Scan for the cell matching the given text and deliver its (X, Y) coordinate at center. 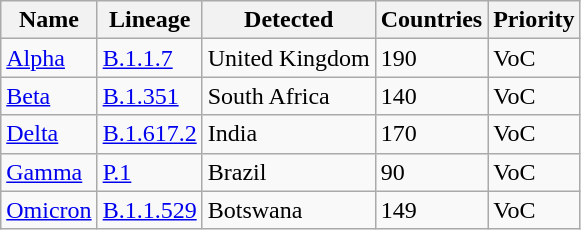
Lineage (150, 20)
United Kingdom (288, 58)
90 (431, 172)
B.1.1.529 (150, 210)
Gamma (49, 172)
Delta (49, 134)
Countries (431, 20)
Alpha (49, 58)
190 (431, 58)
Detected (288, 20)
B.1.1.7 (150, 58)
B.1.617.2 (150, 134)
B.1.351 (150, 96)
Name (49, 20)
140 (431, 96)
Brazil (288, 172)
Priority (534, 20)
Beta (49, 96)
Botswana (288, 210)
Omicron (49, 210)
149 (431, 210)
India (288, 134)
P.1 (150, 172)
170 (431, 134)
South Africa (288, 96)
